Determine the [x, y] coordinate at the center of the cell enclosing the given text.  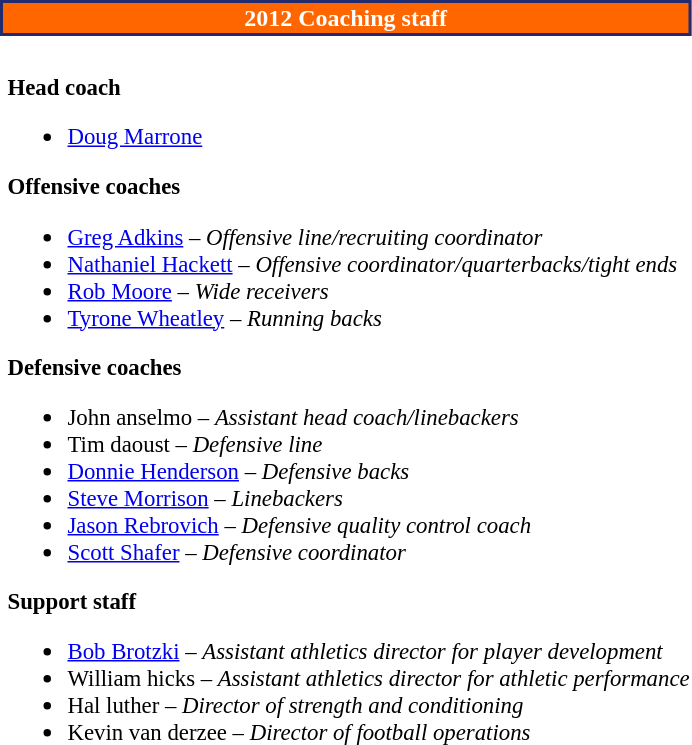
2012 Coaching staff [346, 18]
